For the text-containing cell, return its midpoint in [X, Y] coordinate format. 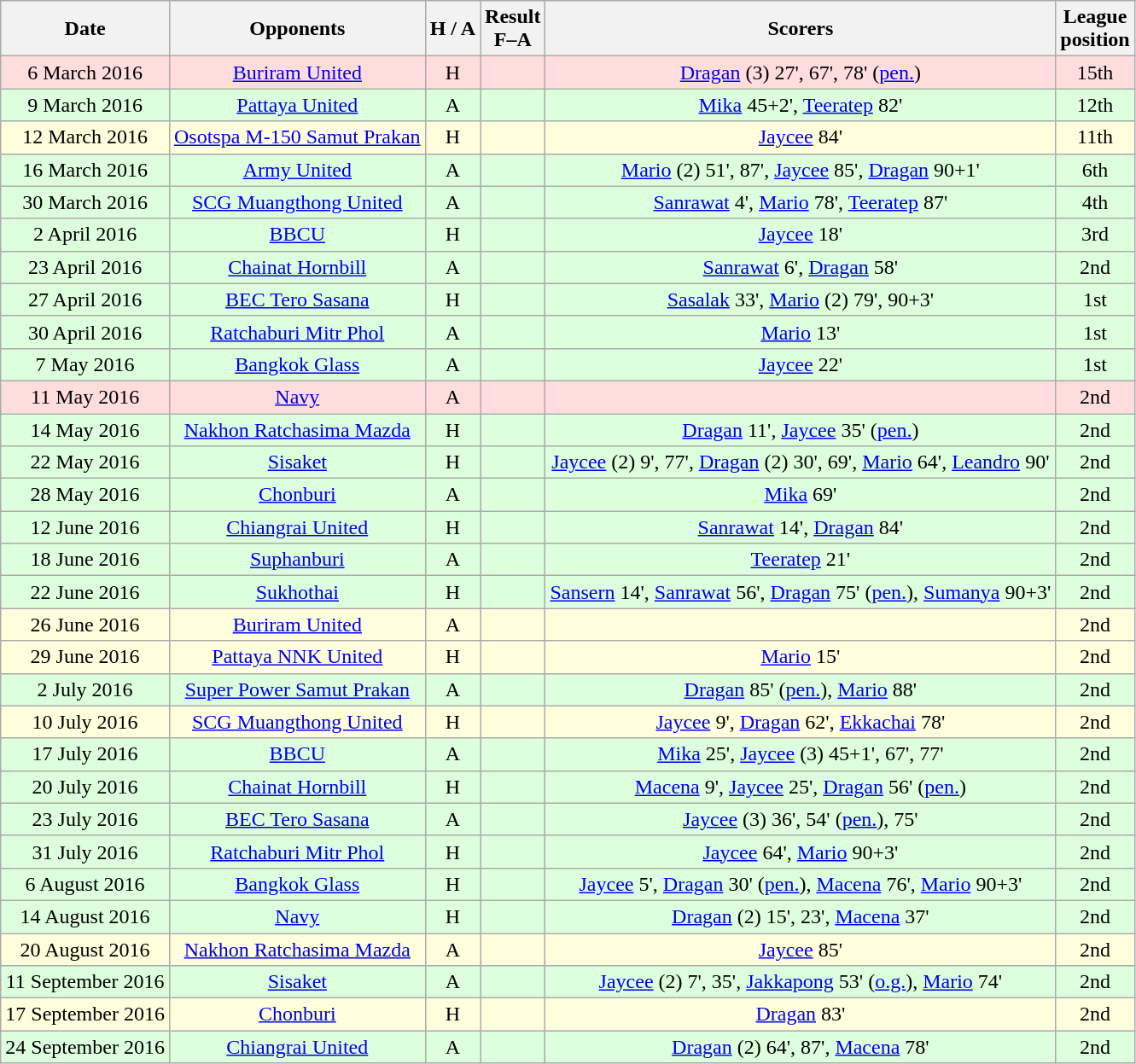
Sanrawat 4', Mario 78', Teeratep 87' [801, 202]
11th [1095, 137]
Macena 9', Jaycee 25', Dragan 56' (pen.) [801, 787]
14 May 2016 [85, 429]
20 July 2016 [85, 787]
Opponents [297, 29]
Jaycee (2) 9', 77', Dragan (2) 30', 69', Mario 64', Leandro 90' [801, 462]
12th [1095, 105]
23 April 2016 [85, 267]
Super Power Samut Prakan [297, 689]
16 March 2016 [85, 170]
Mika 45+2', Teeratep 82' [801, 105]
3rd [1095, 235]
Jaycee 64', Mario 90+3' [801, 852]
Jaycee 18' [801, 235]
Mario 15' [801, 657]
Teeratep 21' [801, 560]
15th [1095, 73]
31 July 2016 [85, 852]
17 September 2016 [85, 1015]
Mika 25', Jaycee (3) 45+1', 67', 77' [801, 754]
6 March 2016 [85, 73]
Sansern 14', Sanrawat 56', Dragan 75' (pen.), Sumanya 90+3' [801, 592]
Jaycee 5', Dragan 30' (pen.), Macena 76', Mario 90+3' [801, 884]
18 June 2016 [85, 560]
Pattaya NNK United [297, 657]
Jaycee 9', Dragan 62', Ekkachai 78' [801, 722]
2 July 2016 [85, 689]
Dragan (3) 27', 67', 78' (pen.) [801, 73]
Mario (2) 51', 87', Jaycee 85', Dragan 90+1' [801, 170]
4th [1095, 202]
22 June 2016 [85, 592]
Sanrawat 14', Dragan 84' [801, 527]
12 March 2016 [85, 137]
11 May 2016 [85, 397]
Suphanburi [297, 560]
Dragan 83' [801, 1015]
Dragan 85' (pen.), Mario 88' [801, 689]
Dragan (2) 64', 87', Macena 78' [801, 1047]
Mario 13' [801, 332]
Jaycee (2) 7', 35', Jakkapong 53' (o.g.), Mario 74' [801, 982]
12 June 2016 [85, 527]
Jaycee 22' [801, 364]
Sasalak 33', Mario (2) 79', 90+3' [801, 299]
6 August 2016 [85, 884]
6th [1095, 170]
Pattaya United [297, 105]
Dragan 11', Jaycee 35' (pen.) [801, 429]
24 September 2016 [85, 1047]
23 July 2016 [85, 819]
9 March 2016 [85, 105]
7 May 2016 [85, 364]
Sukhothai [297, 592]
Dragan (2) 15', 23', Macena 37' [801, 916]
2 April 2016 [85, 235]
Jaycee (3) 36', 54' (pen.), 75' [801, 819]
Date [85, 29]
Jaycee 84' [801, 137]
27 April 2016 [85, 299]
Army United [297, 170]
Jaycee 85' [801, 950]
26 June 2016 [85, 625]
11 September 2016 [85, 982]
30 April 2016 [85, 332]
10 July 2016 [85, 722]
H / A [452, 29]
30 March 2016 [85, 202]
22 May 2016 [85, 462]
29 June 2016 [85, 657]
17 July 2016 [85, 754]
20 August 2016 [85, 950]
Osotspa M-150 Samut Prakan [297, 137]
ResultF–A [513, 29]
14 August 2016 [85, 916]
Leagueposition [1095, 29]
Scorers [801, 29]
28 May 2016 [85, 495]
Mika 69' [801, 495]
Sanrawat 6', Dragan 58' [801, 267]
